Capture the cell that displays the provided text and extract its (X, Y) central coordinate. 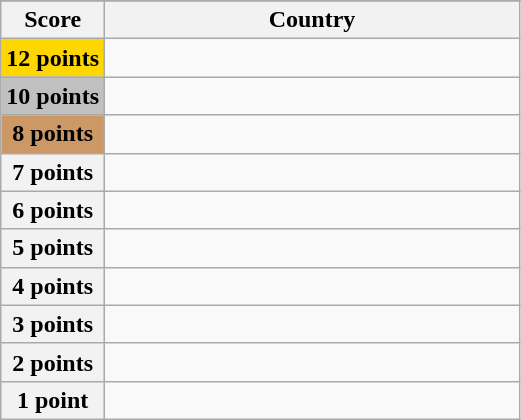
Country (312, 20)
3 points (53, 324)
Score (53, 20)
8 points (53, 134)
7 points (53, 172)
4 points (53, 286)
1 point (53, 400)
12 points (53, 58)
10 points (53, 96)
2 points (53, 362)
5 points (53, 248)
6 points (53, 210)
